Detect which cell encompasses the target text, then output its (X, Y) center coordinate. 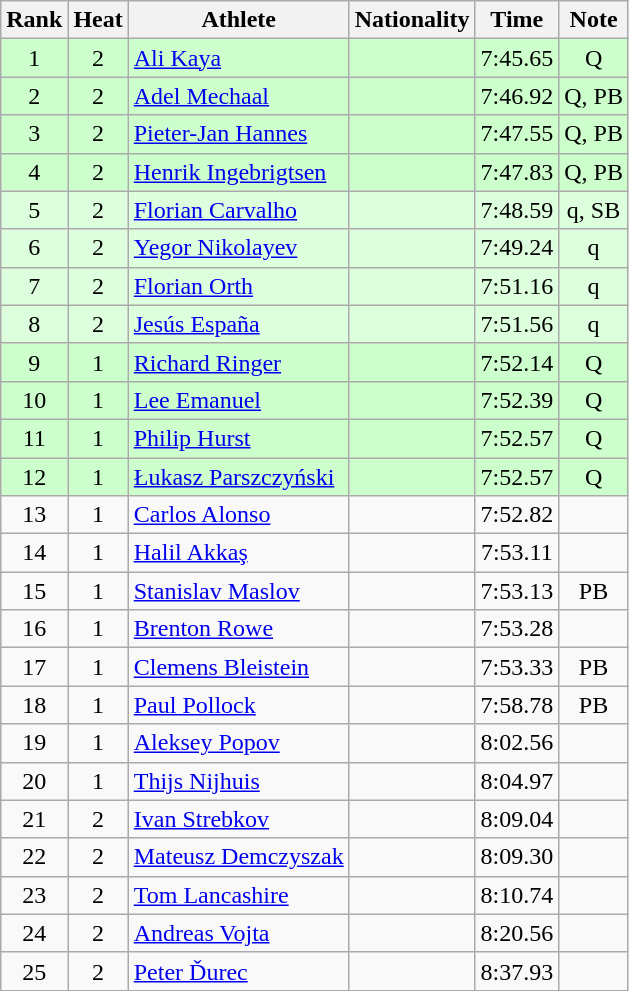
Nationality (412, 20)
Ali Kaya (238, 58)
7:47.83 (517, 172)
Florian Orth (238, 286)
21 (34, 819)
7:53.28 (517, 629)
Henrik Ingebrigtsen (238, 172)
12 (34, 477)
7:48.59 (517, 210)
Peter Ďurec (238, 971)
Rank (34, 20)
Time (517, 20)
Philip Hurst (238, 438)
Tom Lancashire (238, 895)
8 (34, 324)
7:58.78 (517, 705)
Mateusz Demczyszak (238, 857)
5 (34, 210)
Lee Emanuel (238, 400)
7:53.13 (517, 591)
Florian Carvalho (238, 210)
7 (34, 286)
20 (34, 781)
Adel Mechaal (238, 96)
8:20.56 (517, 933)
Carlos Alonso (238, 515)
7:45.65 (517, 58)
10 (34, 400)
Brenton Rowe (238, 629)
4 (34, 172)
24 (34, 933)
Pieter-Jan Hannes (238, 134)
8:04.97 (517, 781)
18 (34, 705)
8:09.30 (517, 857)
8:09.04 (517, 819)
Jesús España (238, 324)
Stanislav Maslov (238, 591)
25 (34, 971)
7:52.82 (517, 515)
11 (34, 438)
22 (34, 857)
9 (34, 362)
15 (34, 591)
8:02.56 (517, 743)
16 (34, 629)
Clemens Bleistein (238, 667)
7:52.14 (517, 362)
3 (34, 134)
7:53.11 (517, 553)
Athlete (238, 20)
14 (34, 553)
8:37.93 (517, 971)
7:49.24 (517, 248)
7:47.55 (517, 134)
Halil Akkaş (238, 553)
13 (34, 515)
7:52.39 (517, 400)
Richard Ringer (238, 362)
Ivan Strebkov (238, 819)
7:51.16 (517, 286)
q, SB (594, 210)
Paul Pollock (238, 705)
Note (594, 20)
17 (34, 667)
6 (34, 248)
8:10.74 (517, 895)
7:51.56 (517, 324)
7:53.33 (517, 667)
23 (34, 895)
Aleksey Popov (238, 743)
Yegor Nikolayev (238, 248)
7:46.92 (517, 96)
Łukasz Parszczyński (238, 477)
Andreas Vojta (238, 933)
Heat (98, 20)
Thijs Nijhuis (238, 781)
19 (34, 743)
